Extract the (x, y) coordinate from the center of the cell holding the provided text.  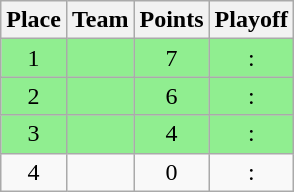
Points (172, 20)
2 (34, 96)
6 (172, 96)
1 (34, 58)
0 (172, 172)
Playoff (251, 20)
Place (34, 20)
3 (34, 134)
Team (100, 20)
7 (172, 58)
